Identify which cell holds the provided text, then report its [X, Y] central coordinate. 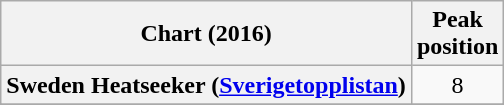
Sweden Heatseeker (Sverigetopplistan) [206, 85]
Chart (2016) [206, 34]
8 [457, 85]
Peakposition [457, 34]
